Provide the [x, y] coordinate of the cell's center where the given text is located.  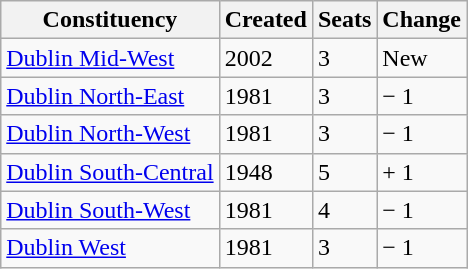
Constituency [110, 20]
Dublin South-Central [110, 172]
4 [344, 210]
2002 [266, 58]
Dublin West [110, 248]
Dublin North-West [110, 134]
Dublin Mid-West [110, 58]
Created [266, 20]
5 [344, 172]
Seats [344, 20]
New [422, 58]
Dublin South-West [110, 210]
+ 1 [422, 172]
Change [422, 20]
Dublin North-East [110, 96]
1948 [266, 172]
